Output the [X, Y] coordinate of the center of the cell containing the given text.  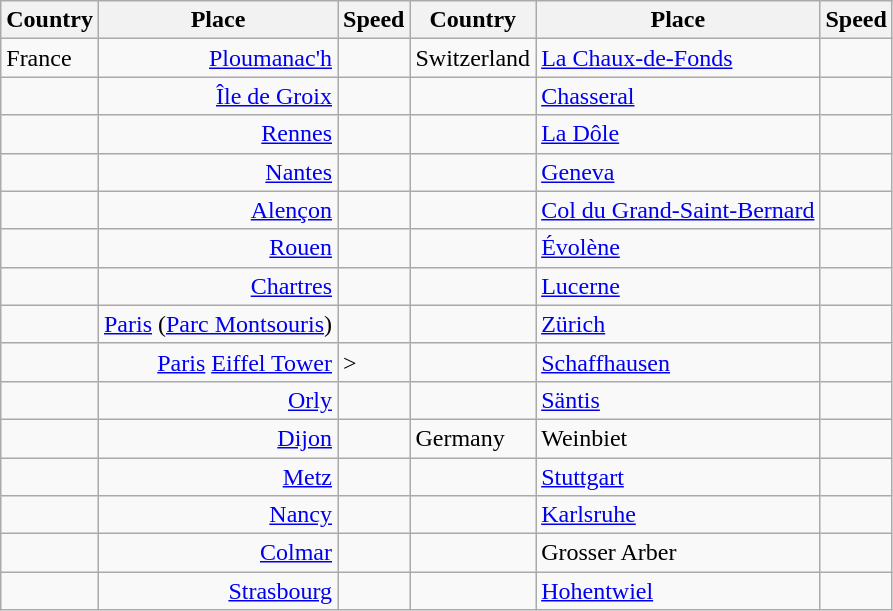
La Chaux-de-Fonds [678, 58]
Paris Eiffel Tower [218, 362]
Chasseral [678, 96]
Col du Grand-Saint-Bernard [678, 210]
Switzerland [473, 58]
Nancy [218, 515]
Säntis [678, 400]
Dijon [218, 438]
Stuttgart [678, 477]
Hohentwiel [678, 591]
Ploumanac'h [218, 58]
Alençon [218, 210]
Metz [218, 477]
Chartres [218, 286]
Évolène [678, 248]
Rennes [218, 134]
La Dôle [678, 134]
Geneva [678, 172]
Île de Groix [218, 96]
Strasbourg [218, 591]
Karlsruhe [678, 515]
> [374, 362]
Schaffhausen [678, 362]
Colmar [218, 553]
Grosser Arber [678, 553]
Paris (Parc Montsouris) [218, 324]
Zürich [678, 324]
Nantes [218, 172]
Weinbiet [678, 438]
Germany [473, 438]
France [50, 58]
Rouen [218, 248]
Orly [218, 400]
Lucerne [678, 286]
